Capture the cell that displays the provided text and extract its [X, Y] central coordinate. 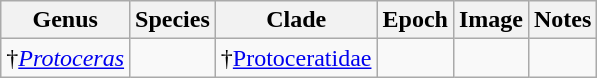
†Protoceras [66, 58]
†Protoceratidae [296, 58]
Notes [562, 20]
Epoch [415, 20]
Species [173, 20]
Clade [296, 20]
Image [490, 20]
Genus [66, 20]
